Return the [X, Y] coordinate for the center point of the cell that contains the specified text.  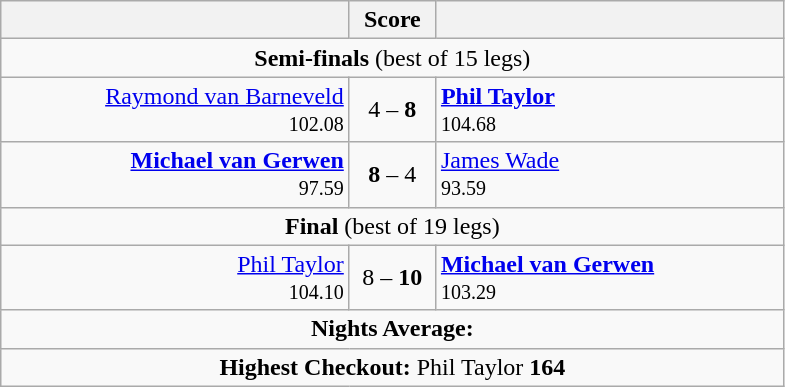
Highest Checkout: Phil Taylor 164 [392, 367]
Final (best of 19 legs) [392, 226]
8 – 4 [392, 174]
Michael van Gerwen 103.29 [610, 278]
Raymond van Barneveld 102.08 [176, 110]
Michael van Gerwen 97.59 [176, 174]
8 – 10 [392, 278]
Phil Taylor 104.68 [610, 110]
Semi-finals (best of 15 legs) [392, 58]
James Wade 93.59 [610, 174]
4 – 8 [392, 110]
Nights Average: [392, 329]
Score [392, 20]
Phil Taylor 104.10 [176, 278]
